From the cell containing the given text, extract its center point as [x, y] coordinate. 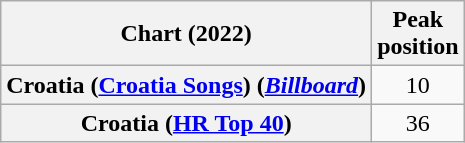
Croatia (Croatia Songs) (Billboard) [186, 85]
Chart (2022) [186, 34]
36 [418, 123]
Croatia (HR Top 40) [186, 123]
Peakposition [418, 34]
10 [418, 85]
